Extract the (x, y) coordinate from the center of the cell holding the provided text.  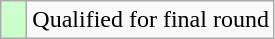
Qualified for final round (151, 20)
